Provide the [x, y] coordinate of the cell's center where the given text is located.  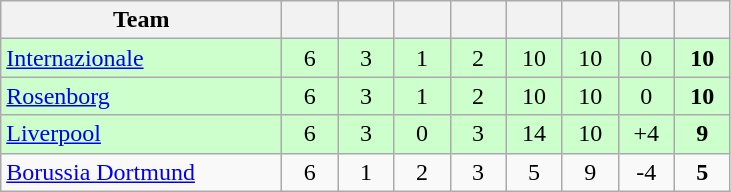
Borussia Dortmund [142, 172]
Rosenborg [142, 96]
Team [142, 20]
-4 [646, 172]
Liverpool [142, 134]
Internazionale [142, 58]
14 [534, 134]
+4 [646, 134]
